Scan for the cell matching the given text and deliver its (x, y) coordinate at center. 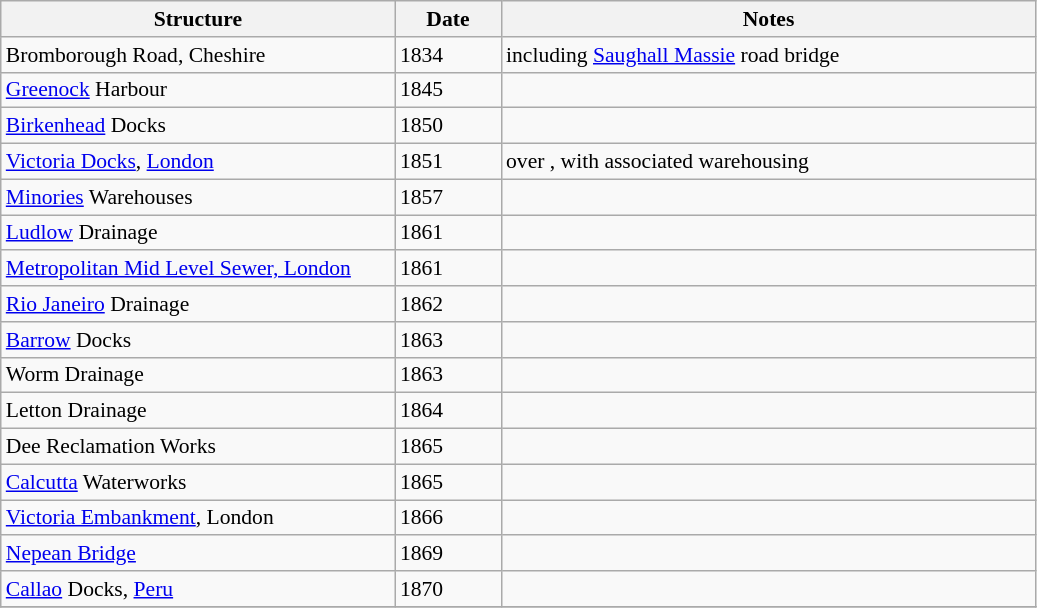
1851 (448, 162)
1834 (448, 55)
Victoria Docks, London (198, 162)
Letton Drainage (198, 411)
Calcutta Waterworks (198, 482)
Bromborough Road, Cheshire (198, 55)
Victoria Embankment, London (198, 518)
1864 (448, 411)
Minories Warehouses (198, 197)
Greenock Harbour (198, 90)
Callao Docks, Peru (198, 589)
1850 (448, 126)
1866 (448, 518)
Rio Janeiro Drainage (198, 304)
Date (448, 19)
Ludlow Drainage (198, 233)
1857 (448, 197)
Structure (198, 19)
Notes (768, 19)
Dee Reclamation Works (198, 447)
including Saughall Massie road bridge (768, 55)
Worm Drainage (198, 375)
1870 (448, 589)
1869 (448, 554)
1845 (448, 90)
Barrow Docks (198, 340)
over , with associated warehousing (768, 162)
Metropolitan Mid Level Sewer, London (198, 269)
1862 (448, 304)
Nepean Bridge (198, 554)
Birkenhead Docks (198, 126)
